Search for the cell housing the specified text and yield its (X, Y) center coordinate. 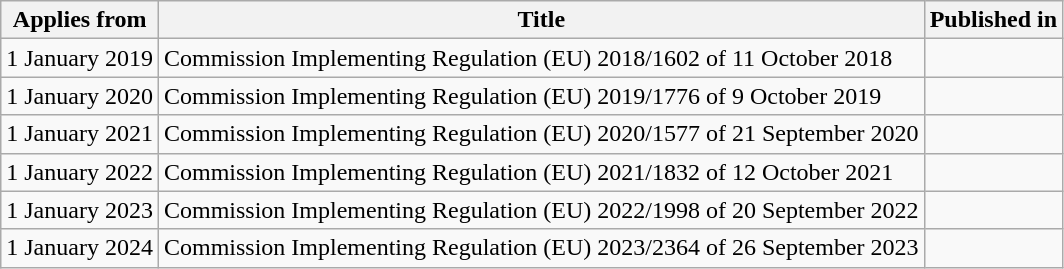
Commission Implementing Regulation (EU) 2018/1602 of 11 October 2018 (541, 58)
Commission Implementing Regulation (EU) 2023/2364 of 26 September 2023 (541, 248)
Commission Implementing Regulation (EU) 2020/1577 of 21 September 2020 (541, 134)
1 January 2023 (80, 210)
Published in (993, 20)
1 January 2022 (80, 172)
1 January 2024 (80, 248)
Commission Implementing Regulation (EU) 2022/1998 of 20 September 2022 (541, 210)
1 January 2019 (80, 58)
Title (541, 20)
Commission Implementing Regulation (EU) 2019/1776 of 9 October 2019 (541, 96)
Commission Implementing Regulation (EU) 2021/1832 of 12 October 2021 (541, 172)
1 January 2020 (80, 96)
Applies from (80, 20)
1 January 2021 (80, 134)
